Output the [x, y] coordinate of the center of the cell containing the given text.  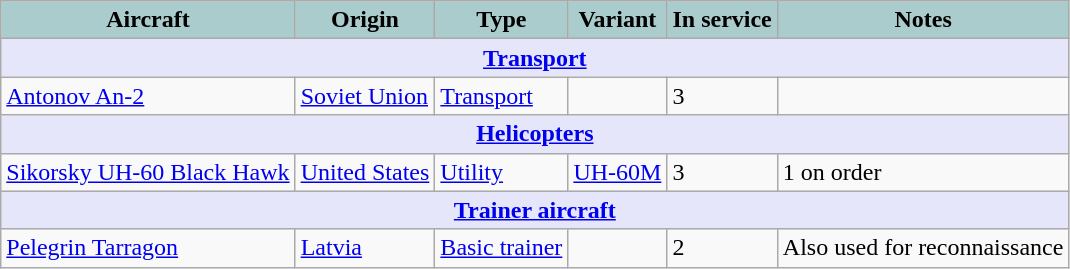
Antonov An-2 [148, 96]
Helicopters [535, 134]
In service [722, 20]
Origin [365, 20]
UH-60M [618, 172]
Basic trainer [502, 248]
Sikorsky UH-60 Black Hawk [148, 172]
2 [722, 248]
Utility [502, 172]
Also used for reconnaissance [923, 248]
Pelegrin Tarragon [148, 248]
Type [502, 20]
Soviet Union [365, 96]
Variant [618, 20]
Notes [923, 20]
Latvia [365, 248]
United States [365, 172]
1 on order [923, 172]
Aircraft [148, 20]
Trainer aircraft [535, 210]
